Identify which cell holds the provided text, then report its [x, y] central coordinate. 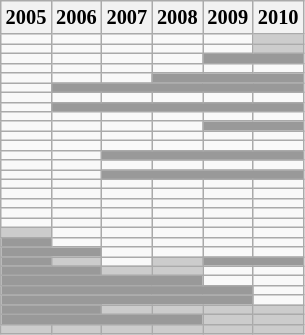
2006 [76, 17]
2010 [278, 17]
2008 [177, 17]
2007 [127, 17]
2009 [227, 17]
2005 [26, 17]
